Find where the given text appears and provide that cell's center as [X, Y] coordinate. 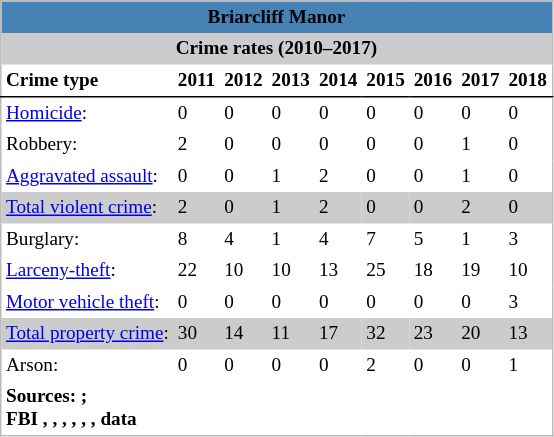
2011 [196, 80]
5 [432, 240]
Total property crime: [88, 334]
18 [432, 271]
Total violent crime: [88, 208]
23 [432, 334]
Crime rates (2010–2017) [276, 49]
20 [480, 334]
Burglary: [88, 240]
2017 [480, 80]
Arson: [88, 366]
32 [386, 334]
2013 [290, 80]
2018 [528, 80]
Briarcliff Manor [276, 17]
25 [386, 271]
Motor vehicle theft: [88, 302]
30 [196, 334]
2014 [338, 80]
17 [338, 334]
Aggravated assault: [88, 176]
Sources: ;FBI , , , , , , data [276, 408]
Homicide: [88, 113]
2012 [244, 80]
14 [244, 334]
11 [290, 334]
Larceny-theft: [88, 271]
22 [196, 271]
19 [480, 271]
2016 [432, 80]
8 [196, 240]
Crime type [88, 80]
2015 [386, 80]
7 [386, 240]
Robbery: [88, 145]
